Pinpoint the cell where the given text exists, returning its (X, Y) midpoint coordinate. 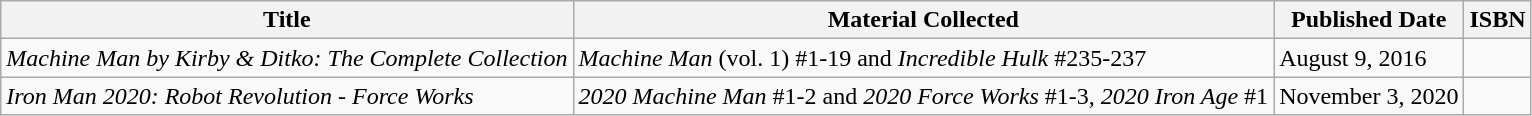
Material Collected (924, 20)
2020 Machine Man #1-2 and 2020 Force Works #1-3, 2020 Iron Age #1 (924, 96)
Title (287, 20)
November 3, 2020 (1369, 96)
Machine Man (vol. 1) #1-19 and Incredible Hulk #235-237 (924, 58)
Iron Man 2020: Robot Revolution - Force Works (287, 96)
August 9, 2016 (1369, 58)
ISBN (1498, 20)
Machine Man by Kirby & Ditko: The Complete Collection (287, 58)
Published Date (1369, 20)
